Return the (x, y) coordinate for the center point of the cell that contains the specified text.  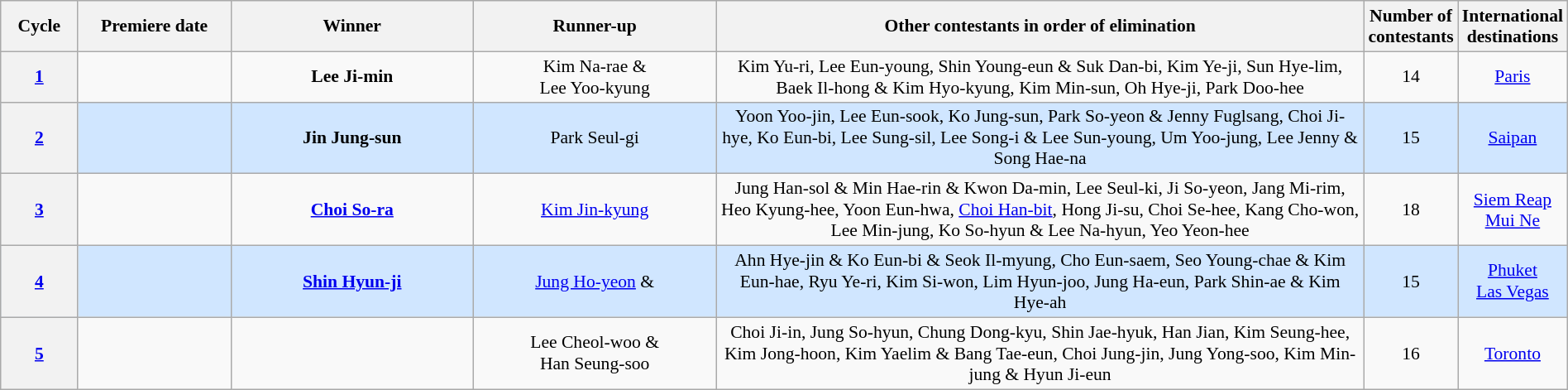
Number of contestants (1411, 26)
Kim Na-rae &Lee Yoo-kyung (595, 76)
Jung Ho-yeon & (595, 282)
14 (1411, 76)
Cycle (40, 26)
Shin Hyun-ji (352, 282)
Toronto (1513, 353)
Other contestants in order of elimination (1040, 26)
1 (40, 76)
Park Seul-gi (595, 137)
International destinations (1513, 26)
Premiere date (154, 26)
Paris (1513, 76)
PhuketLas Vegas (1513, 282)
Siem ReapMui Ne (1513, 210)
Saipan (1513, 137)
Jin Jung-sun (352, 137)
5 (40, 353)
2 (40, 137)
Kim Yu-ri, Lee Eun-young, Shin Young-eun & Suk Dan-bi, Kim Ye-ji, Sun Hye-lim, Baek Il-hong & Kim Hyo-kyung, Kim Min-sun, Oh Hye-ji, Park Doo-hee (1040, 76)
Lee Ji-min (352, 76)
3 (40, 210)
Choi So-ra (352, 210)
4 (40, 282)
Lee Cheol-woo &Han Seung-soo (595, 353)
18 (1411, 210)
16 (1411, 353)
Kim Jin-kyung (595, 210)
Winner (352, 26)
Runner-up (595, 26)
